Identify which cell holds the provided text, then report its (X, Y) central coordinate. 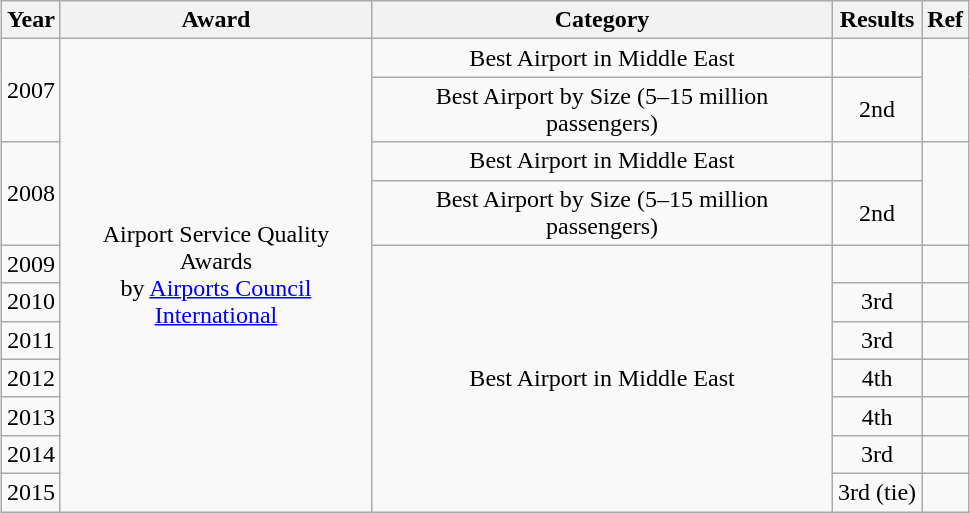
Results (878, 20)
2015 (30, 492)
2009 (30, 264)
Award (216, 20)
3rd (tie) (878, 492)
2008 (30, 194)
2012 (30, 378)
2007 (30, 90)
Year (30, 20)
2014 (30, 454)
Category (602, 20)
2013 (30, 416)
Ref (946, 20)
Airport Service Quality Awardsby Airports Council International (216, 276)
2010 (30, 302)
2011 (30, 340)
